Scan for the cell matching the given text and deliver its (x, y) coordinate at center. 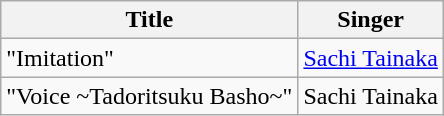
"Imitation" (150, 58)
Singer (371, 20)
Title (150, 20)
"Voice ~Tadoritsuku Basho~" (150, 96)
